Return the (x, y) coordinate for the center point of the cell that contains the specified text.  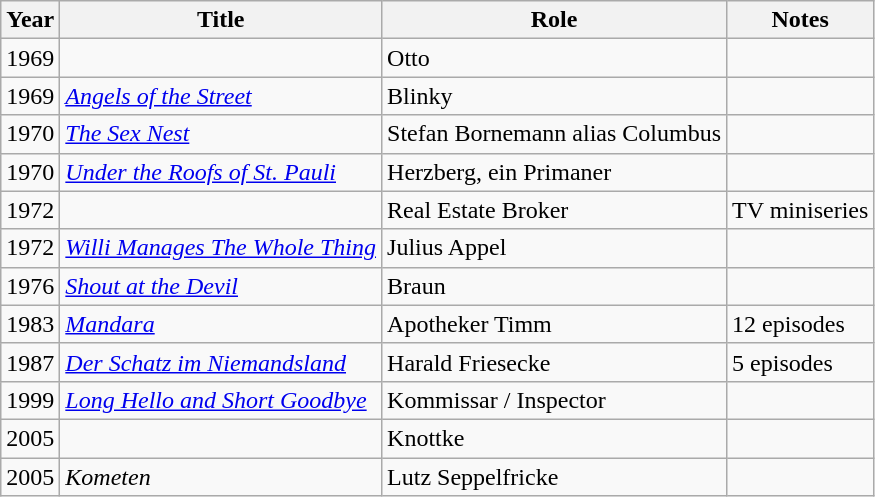
Kometen (221, 477)
The Sex Nest (221, 134)
Julius Appel (554, 248)
1987 (30, 362)
Long Hello and Short Goodbye (221, 400)
Notes (800, 20)
Stefan Bornemann alias Columbus (554, 134)
Role (554, 20)
Shout at the Devil (221, 286)
Blinky (554, 96)
1999 (30, 400)
Willi Manages The Whole Thing (221, 248)
Real Estate Broker (554, 210)
5 episodes (800, 362)
TV miniseries (800, 210)
Angels of the Street (221, 96)
Der Schatz im Niemandsland (221, 362)
Otto (554, 58)
Lutz Seppelfricke (554, 477)
12 episodes (800, 324)
1983 (30, 324)
Apotheker Timm (554, 324)
Mandara (221, 324)
Herzberg, ein Primaner (554, 172)
Kommissar / Inspector (554, 400)
Knottke (554, 438)
Braun (554, 286)
1976 (30, 286)
Harald Friesecke (554, 362)
Year (30, 20)
Under the Roofs of St. Pauli (221, 172)
Title (221, 20)
